Output the [X, Y] coordinate of the center of the cell containing the given text.  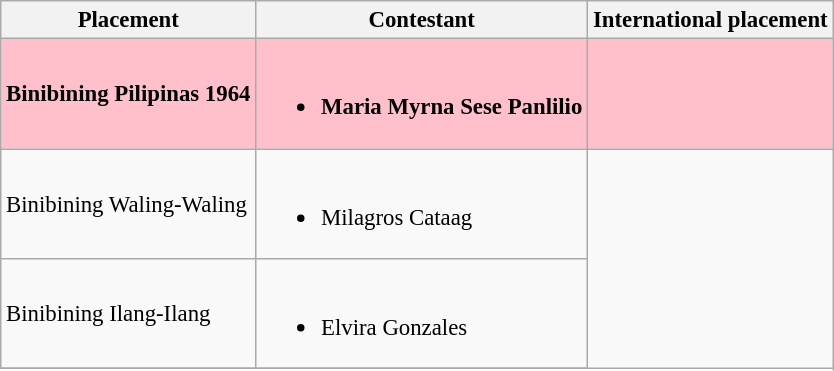
Milagros Cataag [422, 204]
Binibining Ilang-Ilang [128, 314]
Binibining Pilipinas 1964 [128, 94]
International placement [710, 20]
Placement [128, 20]
Maria Myrna Sese Panlilio [422, 94]
Contestant [422, 20]
Elvira Gonzales [422, 314]
Binibining Waling-Waling [128, 204]
